Find where the given text appears and provide that cell's center as (X, Y) coordinate. 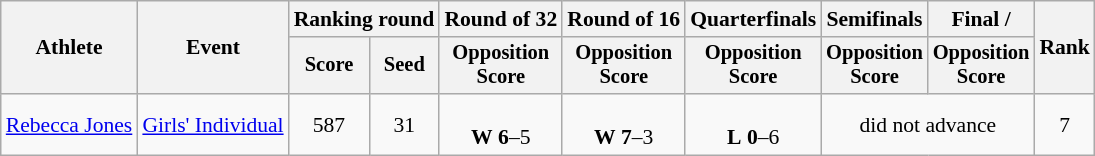
Athlete (70, 48)
Semifinals (874, 19)
W 6–5 (500, 124)
31 (404, 124)
Round of 16 (624, 19)
Girls' Individual (212, 124)
Quarterfinals (753, 19)
Rebecca Jones (70, 124)
Final / (982, 19)
587 (330, 124)
did not advance (928, 124)
Seed (404, 66)
Round of 32 (500, 19)
Event (212, 48)
L 0–6 (753, 124)
7 (1064, 124)
W 7–3 (624, 124)
Ranking round (364, 19)
Score (330, 66)
Rank (1064, 48)
